Scan for the cell matching the given text and deliver its [X, Y] coordinate at center. 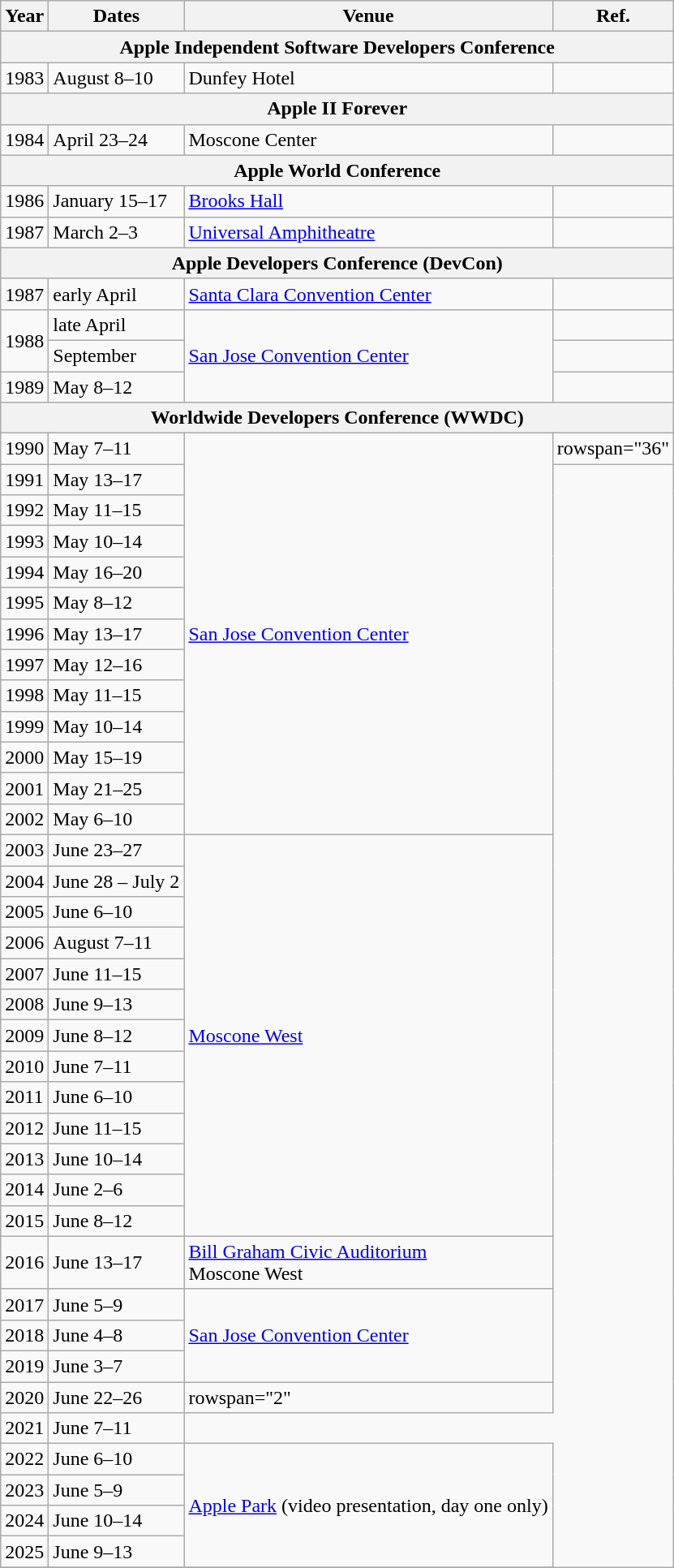
early April [117, 294]
2020 [24, 1397]
2025 [24, 1552]
1991 [24, 480]
2005 [24, 912]
Venue [368, 16]
1989 [24, 387]
late April [117, 325]
Apple Developers Conference (DevCon) [337, 263]
Year [24, 16]
June 22–26 [117, 1397]
2006 [24, 943]
June 23–27 [117, 850]
2012 [24, 1128]
2014 [24, 1190]
April 23–24 [117, 140]
May 21–25 [117, 788]
2001 [24, 788]
Dates [117, 16]
rowspan="2" [368, 1397]
1993 [24, 541]
1997 [24, 665]
1994 [24, 572]
Apple Independent Software Developers Conference [337, 47]
1990 [24, 449]
2017 [24, 1304]
2024 [24, 1521]
September [117, 355]
2022 [24, 1459]
Moscone West [368, 1036]
May 7–11 [117, 449]
May 12–16 [117, 665]
2011 [24, 1097]
2019 [24, 1366]
Worldwide Developers Conference (WWDC) [337, 418]
January 15–17 [117, 201]
2008 [24, 1005]
2023 [24, 1490]
2000 [24, 757]
1999 [24, 726]
Santa Clara Convention Center [368, 294]
1984 [24, 140]
June 13–17 [117, 1263]
1986 [24, 201]
rowspan="36" [613, 449]
2021 [24, 1428]
May 16–20 [117, 572]
August 8–10 [117, 78]
June 2–6 [117, 1190]
1983 [24, 78]
May 15–19 [117, 757]
2010 [24, 1066]
2007 [24, 974]
Brooks Hall [368, 201]
Apple Park (video presentation, day one only) [368, 1506]
2003 [24, 850]
2004 [24, 881]
Moscone Center [368, 140]
March 2–3 [117, 232]
1995 [24, 603]
2002 [24, 819]
June 4–8 [117, 1335]
Apple II Forever [337, 109]
Ref. [613, 16]
2018 [24, 1335]
2013 [24, 1159]
1998 [24, 696]
2015 [24, 1221]
2009 [24, 1036]
1996 [24, 634]
Dunfey Hotel [368, 78]
Universal Amphitheatre [368, 232]
June 3–7 [117, 1366]
August 7–11 [117, 943]
June 28 – July 2 [117, 881]
1988 [24, 340]
2016 [24, 1263]
Bill Graham Civic Auditorium Moscone West [368, 1263]
Apple World Conference [337, 170]
May 6–10 [117, 819]
1992 [24, 510]
